Extract the (x, y) coordinate from the center of the cell holding the provided text.  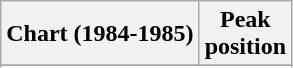
Chart (1984-1985) (100, 34)
Peakposition (245, 34)
